Locate the cell with the specified text and output its (x, y) center coordinate. 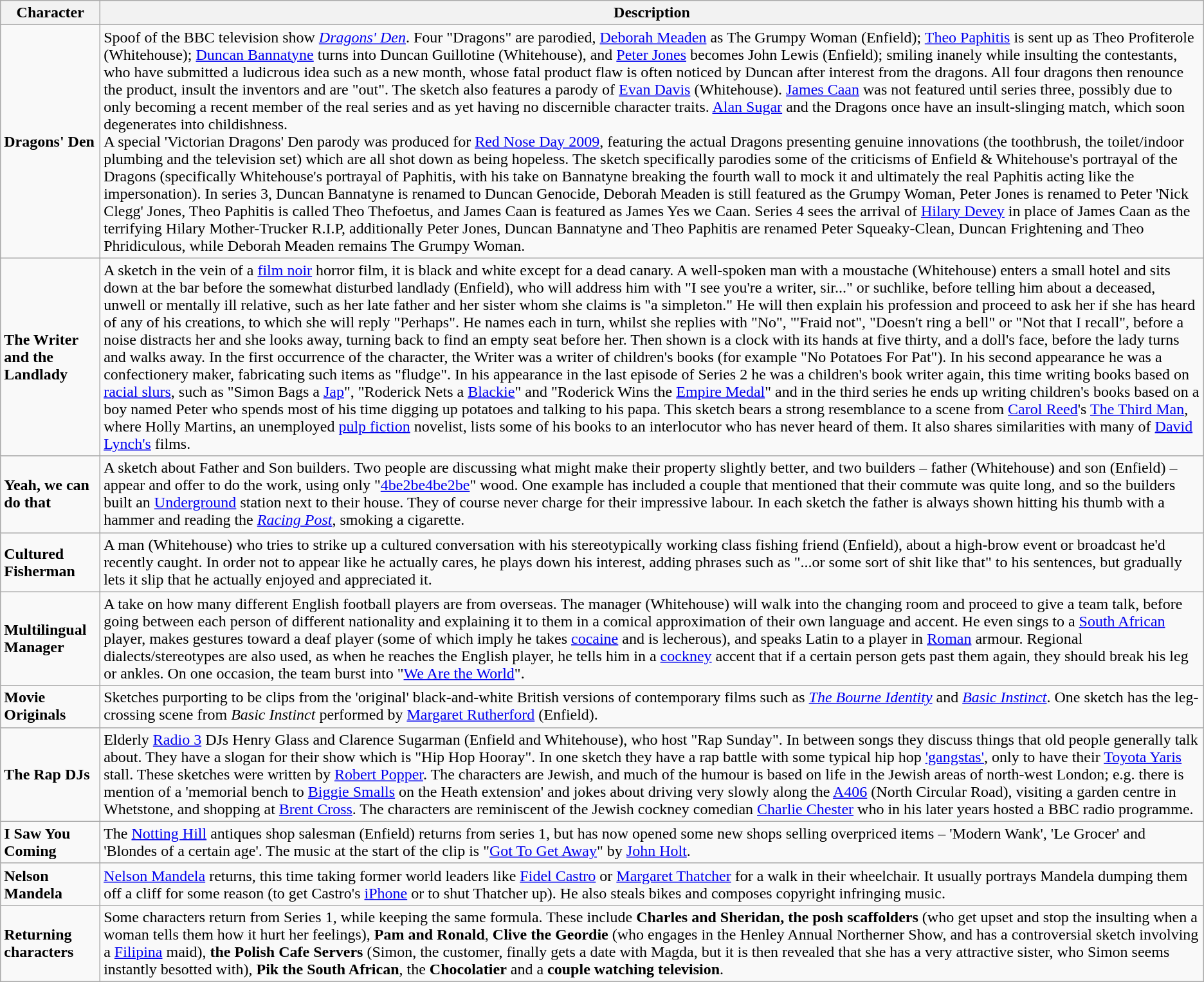
I Saw You Coming (50, 842)
Yeah, we can do that (50, 494)
Dragons' Den (50, 141)
The Writer and the Landlady (50, 357)
The Rap DJs (50, 774)
Description (652, 13)
Nelson Mandela (50, 884)
Cultured Fisherman (50, 562)
Movie Originals (50, 706)
Character (50, 13)
Multilingual Manager (50, 639)
Returning characters (50, 943)
